Extract the [X, Y] coordinate from the center of the cell holding the provided text.  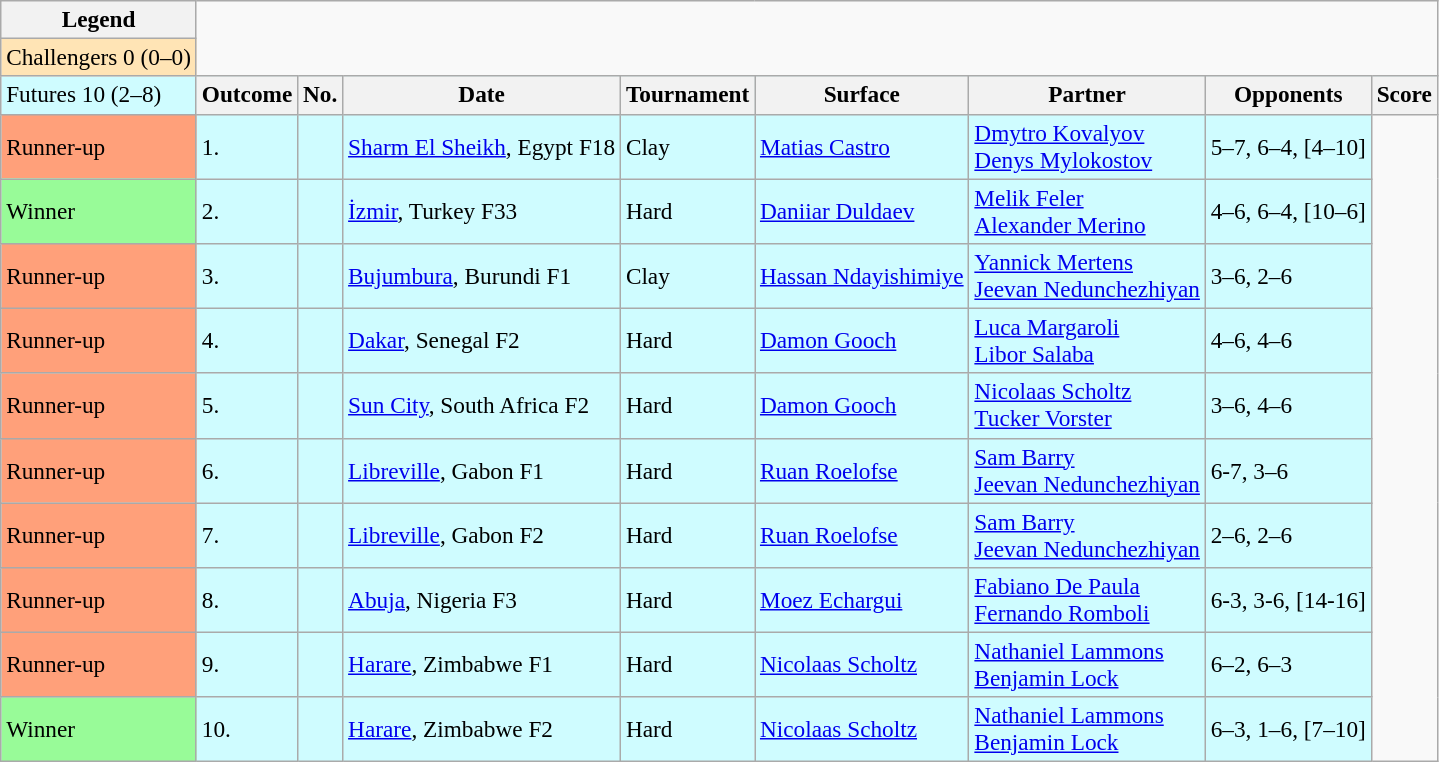
Fabiano De Paula Fernando Romboli [1087, 600]
6–3, 1–6, [7–10] [1288, 730]
Moez Echargui [862, 600]
6-3, 3-6, [14-16] [1288, 600]
4–6, 4–6 [1288, 340]
Dakar, Senegal F2 [482, 340]
Harare, Zimbabwe F1 [482, 664]
Dmytro Kovalyov Denys Mylokostov [1087, 146]
Libreville, Gabon F1 [482, 470]
Yannick Mertens Jeevan Nedunchezhiyan [1087, 276]
10. [246, 730]
6. [246, 470]
Abuja, Nigeria F3 [482, 600]
3–6, 4–6 [1288, 406]
Legend [99, 19]
Matias Castro [862, 146]
Melik Feler Alexander Merino [1087, 210]
9. [246, 664]
Harare, Zimbabwe F2 [482, 730]
4. [246, 340]
5–7, 6–4, [4–10] [1288, 146]
Hassan Ndayishimiye [862, 276]
Date [482, 95]
3–6, 2–6 [1288, 276]
Sun City, South Africa F2 [482, 406]
Partner [1087, 95]
4–6, 6–4, [10–6] [1288, 210]
Outcome [246, 95]
Sharm El Sheikh, Egypt F18 [482, 146]
6–2, 6–3 [1288, 664]
Daniiar Duldaev [862, 210]
5. [246, 406]
No. [320, 95]
Futures 10 (2–8) [99, 95]
3. [246, 276]
Bujumbura, Burundi F1 [482, 276]
2. [246, 210]
Score [1404, 95]
6-7, 3–6 [1288, 470]
Libreville, Gabon F2 [482, 534]
Challengers 0 (0–0) [99, 57]
2–6, 2–6 [1288, 534]
Luca Margaroli Libor Salaba [1087, 340]
Tournament [687, 95]
İzmir, Turkey F33 [482, 210]
Opponents [1288, 95]
Nicolaas Scholtz Tucker Vorster [1087, 406]
1. [246, 146]
Surface [862, 95]
7. [246, 534]
8. [246, 600]
